Pinpoint the cell where the given text exists, returning its (x, y) midpoint coordinate. 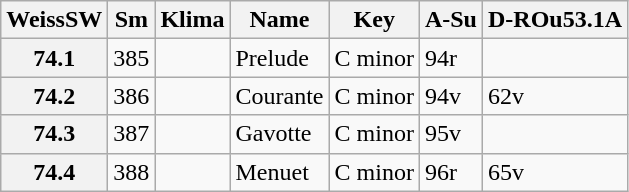
Prelude (280, 58)
Key (374, 20)
96r (450, 172)
Sm (132, 20)
74.1 (54, 58)
386 (132, 96)
74.3 (54, 134)
74.2 (54, 96)
A-Su (450, 20)
65v (556, 172)
Klima (192, 20)
388 (132, 172)
Name (280, 20)
74.4 (54, 172)
Menuet (280, 172)
94v (450, 96)
94r (450, 58)
62v (556, 96)
95v (450, 134)
D-ROu53.1A (556, 20)
WeissSW (54, 20)
387 (132, 134)
Gavotte (280, 134)
385 (132, 58)
Courante (280, 96)
